Capture the cell that displays the provided text and extract its [X, Y] central coordinate. 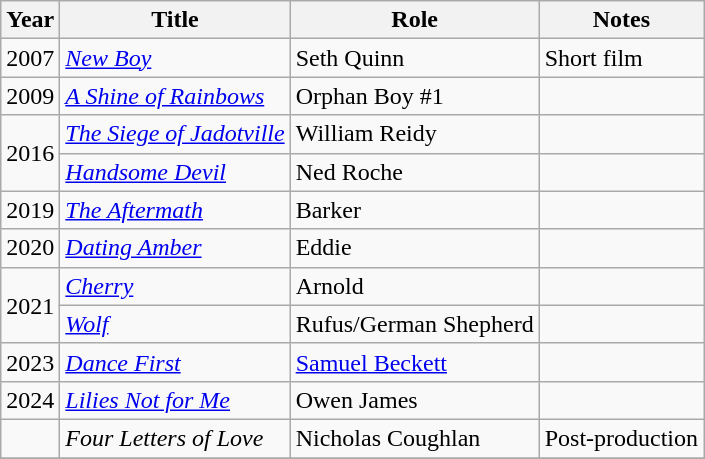
Dance First [175, 362]
2023 [30, 362]
Orphan Boy #1 [414, 96]
2009 [30, 96]
Lilies Not for Me [175, 400]
The Siege of Jadotville [175, 134]
A Shine of Rainbows [175, 96]
Barker [414, 210]
2024 [30, 400]
Title [175, 20]
Nicholas Coughlan [414, 438]
Short film [621, 58]
2020 [30, 248]
2007 [30, 58]
2019 [30, 210]
Handsome Devil [175, 172]
Ned Roche [414, 172]
2016 [30, 153]
Eddie [414, 248]
Arnold [414, 286]
Dating Amber [175, 248]
Cherry [175, 286]
Owen James [414, 400]
Role [414, 20]
2021 [30, 305]
Seth Quinn [414, 58]
New Boy [175, 58]
Year [30, 20]
Four Letters of Love [175, 438]
Post-production [621, 438]
Samuel Beckett [414, 362]
The Aftermath [175, 210]
William Reidy [414, 134]
Rufus/German Shepherd [414, 324]
Notes [621, 20]
Wolf [175, 324]
